For the text-containing cell, return its midpoint in [X, Y] coordinate format. 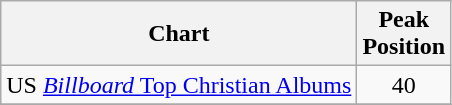
PeakPosition [404, 34]
US Billboard Top Christian Albums [179, 85]
40 [404, 85]
Chart [179, 34]
